Return [x, y] of the center of cell containing provided text 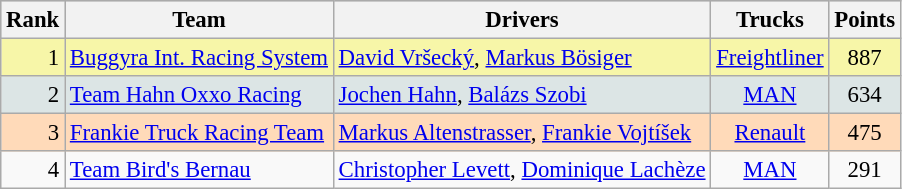
291 [864, 170]
634 [864, 95]
1 [33, 58]
3 [33, 133]
Freightliner [770, 58]
475 [864, 133]
4 [33, 170]
Team Hahn Oxxo Racing [200, 95]
Trucks [770, 20]
887 [864, 58]
Buggyra Int. Racing System [200, 58]
David Vršecký, Markus Bösiger [522, 58]
Christopher Levett, Dominique Lachèze [522, 170]
Drivers [522, 20]
Rank [33, 20]
Frankie Truck Racing Team [200, 133]
2 [33, 95]
Markus Altenstrasser, Frankie Vojtíšek [522, 133]
Jochen Hahn, Balázs Szobi [522, 95]
Renault [770, 133]
Team Bird's Bernau [200, 170]
Team [200, 20]
Points [864, 20]
